Determine the [x, y] coordinate at the center of the cell enclosing the given text.  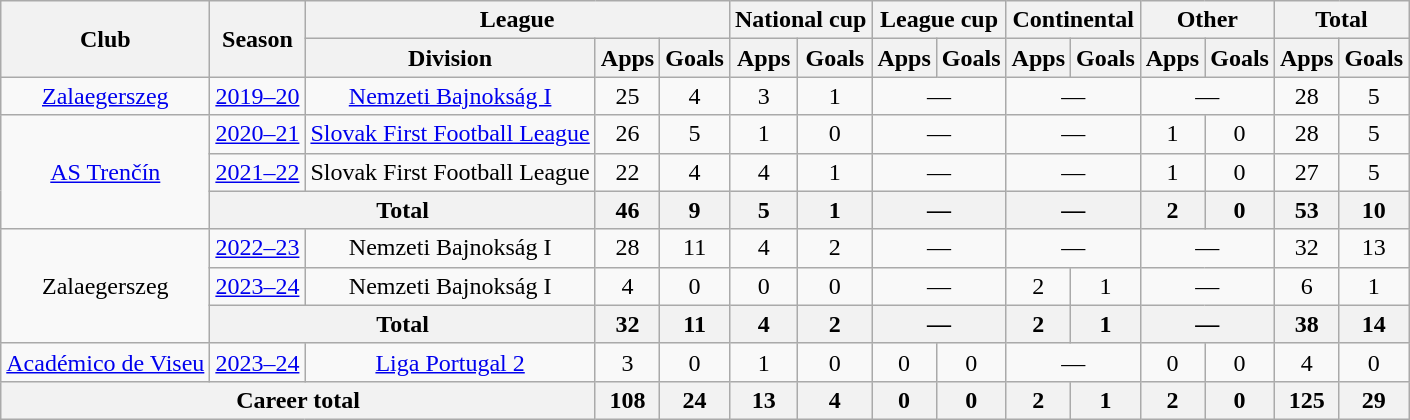
14 [1374, 324]
46 [627, 210]
27 [1306, 172]
108 [627, 400]
29 [1374, 400]
AS Trenčín [106, 172]
25 [627, 96]
Other [1207, 20]
2019–20 [258, 96]
9 [695, 210]
22 [627, 172]
Division [450, 58]
2022–23 [258, 248]
125 [1306, 400]
38 [1306, 324]
24 [695, 400]
2021–22 [258, 172]
League [518, 20]
26 [627, 134]
2020–21 [258, 134]
Académico de Viseu [106, 362]
League cup [939, 20]
Liga Portugal 2 [450, 362]
Season [258, 39]
Career total [298, 400]
53 [1306, 210]
Club [106, 39]
6 [1306, 286]
National cup [800, 20]
10 [1374, 210]
Continental [1073, 20]
